For the text-containing cell, return its midpoint in [X, Y] coordinate format. 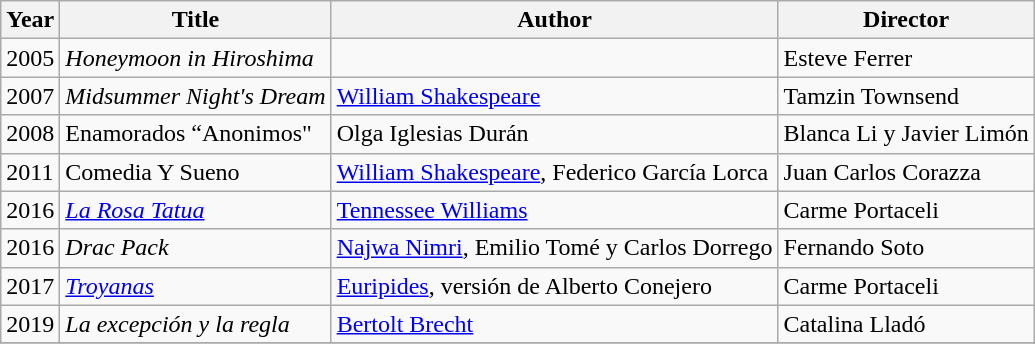
La Rosa Tatua [196, 210]
Bertolt Brecht [554, 324]
Director [906, 20]
2011 [30, 172]
2008 [30, 134]
Drac Pack [196, 248]
Tamzin Townsend [906, 96]
Title [196, 20]
Fernando Soto [906, 248]
Olga Iglesias Durán [554, 134]
2005 [30, 58]
Comedia Y Sueno [196, 172]
Tennessee Williams [554, 210]
Year [30, 20]
Enamorados “Anonimos" [196, 134]
Najwa Nimri, Emilio Tomé y Carlos Dorrego [554, 248]
William Shakespeare [554, 96]
Midsummer Night's Dream [196, 96]
Juan Carlos Corazza [906, 172]
2017 [30, 286]
2007 [30, 96]
Honeymoon in Hiroshima [196, 58]
La excepción y la regla [196, 324]
Esteve Ferrer [906, 58]
Euripides, versión de Alberto Conejero [554, 286]
Catalina Lladó [906, 324]
Blanca Li y Javier Limón [906, 134]
William Shakespeare, Federico García Lorca [554, 172]
2019 [30, 324]
Author [554, 20]
Troyanas [196, 286]
